Determine the [X, Y] coordinate at the center of the cell enclosing the given text.  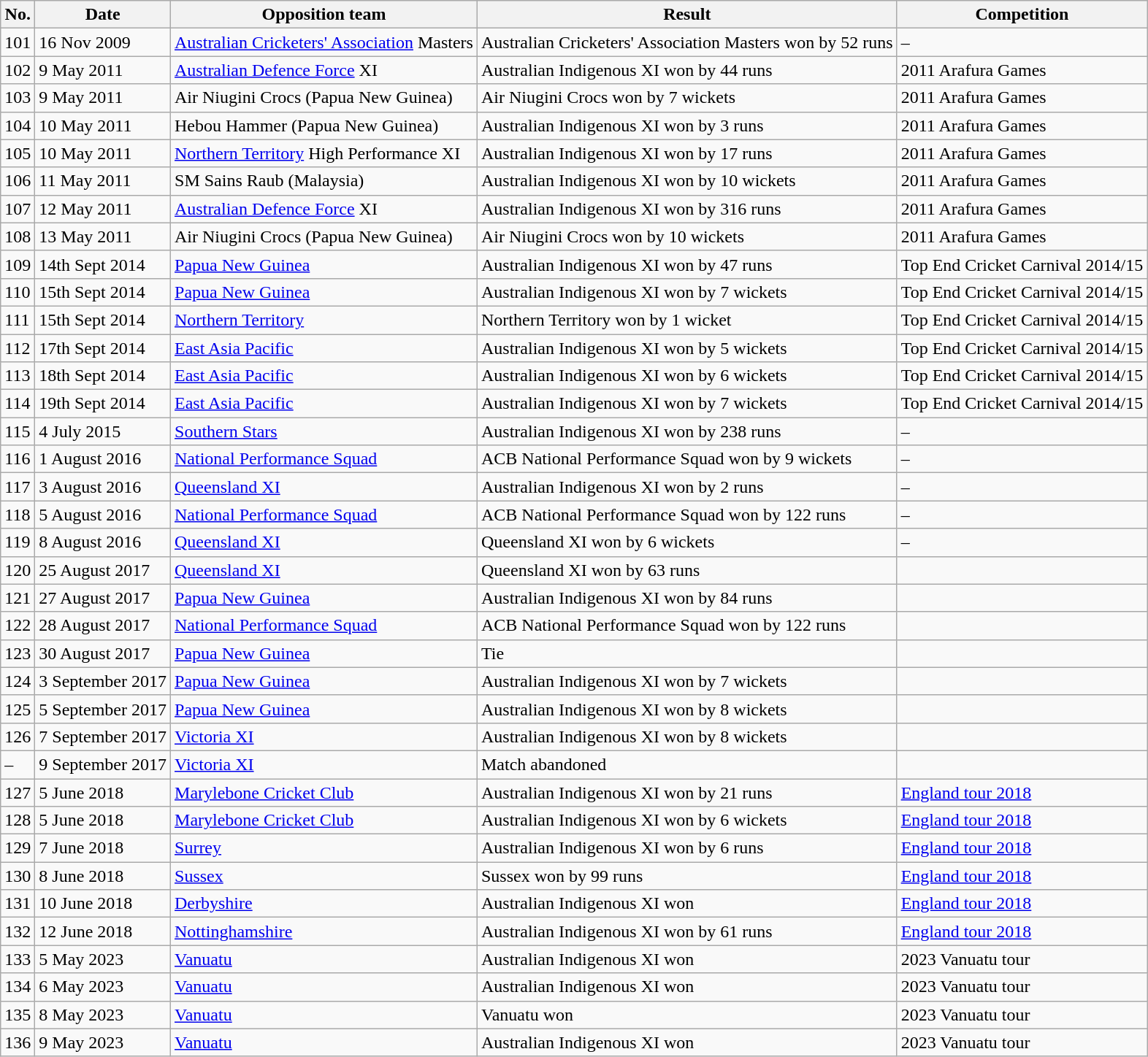
Competition [1022, 15]
27 August 2017 [103, 598]
Australian Cricketers' Association Masters won by 52 runs [686, 42]
Derbyshire [324, 904]
Date [103, 15]
5 May 2023 [103, 959]
Queensland XI won by 6 wickets [686, 542]
109 [18, 264]
113 [18, 376]
104 [18, 126]
103 [18, 98]
124 [18, 681]
Australian Indigenous XI won by 316 runs [686, 209]
132 [18, 931]
102 [18, 70]
120 [18, 570]
Australian Indigenous XI won by 17 runs [686, 153]
Australian Indigenous XI won by 61 runs [686, 931]
112 [18, 348]
Queensland XI won by 63 runs [686, 570]
Australian Indigenous XI won by 84 runs [686, 598]
16 Nov 2009 [103, 42]
131 [18, 904]
13 May 2011 [103, 237]
Australian Indigenous XI won by 2 runs [686, 487]
Sussex [324, 876]
128 [18, 820]
28 August 2017 [103, 626]
Australian Indigenous XI won by 238 runs [686, 431]
135 [18, 1015]
Opposition team [324, 15]
101 [18, 42]
136 [18, 1042]
133 [18, 959]
Air Niugini Crocs won by 10 wickets [686, 237]
14th Sept 2014 [103, 264]
134 [18, 987]
115 [18, 431]
Australian Indigenous XI won by 10 wickets [686, 181]
7 June 2018 [103, 848]
12 June 2018 [103, 931]
119 [18, 542]
19th Sept 2014 [103, 404]
11 May 2011 [103, 181]
123 [18, 653]
122 [18, 626]
Australian Indigenous XI won by 21 runs [686, 792]
117 [18, 487]
107 [18, 209]
129 [18, 848]
106 [18, 181]
7 September 2017 [103, 737]
Australian Indigenous XI won by 5 wickets [686, 348]
Northern Territory High Performance XI [324, 153]
118 [18, 515]
30 August 2017 [103, 653]
8 June 2018 [103, 876]
25 August 2017 [103, 570]
3 September 2017 [103, 681]
121 [18, 598]
Australian Indigenous XI won by 6 runs [686, 848]
Australian Indigenous XI won by 3 runs [686, 126]
127 [18, 792]
8 August 2016 [103, 542]
116 [18, 459]
10 June 2018 [103, 904]
9 May 2023 [103, 1042]
Australian Indigenous XI won by 47 runs [686, 264]
SM Sains Raub (Malaysia) [324, 181]
4 July 2015 [103, 431]
130 [18, 876]
Result [686, 15]
Nottinghamshire [324, 931]
108 [18, 237]
9 September 2017 [103, 764]
111 [18, 320]
110 [18, 292]
114 [18, 404]
Southern Stars [324, 431]
126 [18, 737]
8 May 2023 [103, 1015]
5 August 2016 [103, 515]
No. [18, 15]
Australian Cricketers' Association Masters [324, 42]
Air Niugini Crocs won by 7 wickets [686, 98]
18th Sept 2014 [103, 376]
5 September 2017 [103, 709]
6 May 2023 [103, 987]
Sussex won by 99 runs [686, 876]
105 [18, 153]
Surrey [324, 848]
Australian Indigenous XI won by 44 runs [686, 70]
Tie [686, 653]
12 May 2011 [103, 209]
Match abandoned [686, 764]
Hebou Hammer (Papua New Guinea) [324, 126]
Northern Territory [324, 320]
ACB National Performance Squad won by 9 wickets [686, 459]
3 August 2016 [103, 487]
1 August 2016 [103, 459]
Northern Territory won by 1 wicket [686, 320]
125 [18, 709]
Vanuatu won [686, 1015]
17th Sept 2014 [103, 348]
